Detect which cell encompasses the target text, then output its (X, Y) center coordinate. 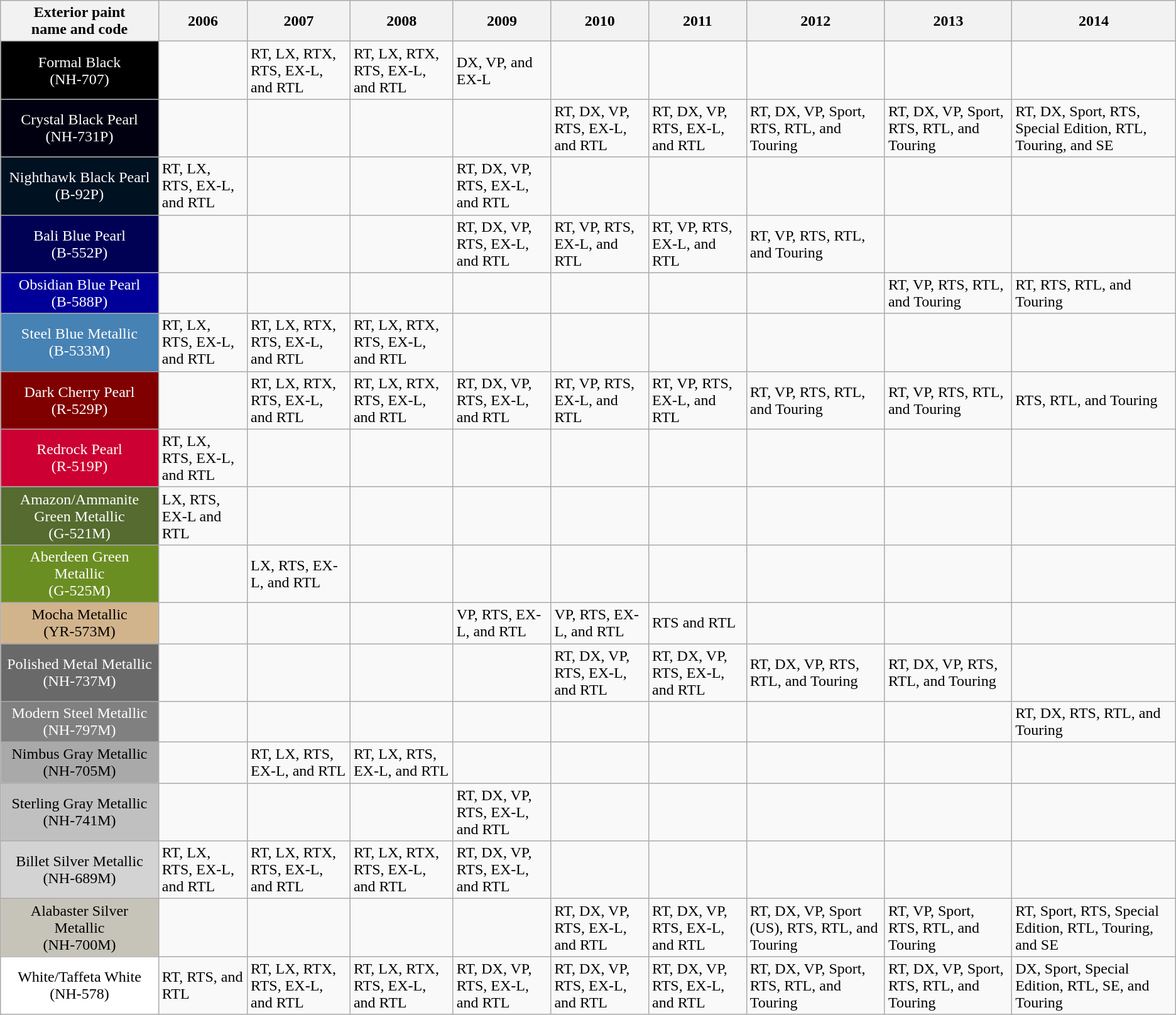
2013 (948, 21)
Obsidian Blue Pearl(B-588P) (79, 293)
2014 (1094, 21)
RTS and RTL (698, 623)
Exterior paintname and code (79, 21)
LX, RTS, EX-L and RTL (202, 516)
Nimbus Gray Metallic(NH-705M) (79, 763)
2010 (600, 21)
2012 (815, 21)
Dark Cherry Pearl(R-529P) (79, 400)
White/Taffeta White(NH-578) (79, 985)
RT, RTS, RTL, and Touring (1094, 293)
Mocha Metallic(YR-573M) (79, 623)
Sterling Gray Metallic(NH-741M) (79, 812)
Modern Steel Metallic(NH-797M) (79, 722)
RT, RTS, and RTL (202, 985)
2008 (401, 21)
Crystal Black Pearl(NH-731P) (79, 128)
RT, DX, Sport, RTS, Special Edition, RTL, Touring, and SE (1094, 128)
Alabaster Silver Metallic(NH-700M) (79, 928)
RT, DX, VP, Sport (US), RTS, RTL, and Touring (815, 928)
Formal Black(NH-707) (79, 70)
2007 (299, 21)
Steel Blue Metallic(B-533M) (79, 342)
Polished Metal Metallic(NH-737M) (79, 672)
Aberdeen Green Metallic(G-525M) (79, 573)
DX, Sport, Special Edition, RTL, SE, and Touring (1094, 985)
DX, VP, and EX-L (502, 70)
Billet Silver Metallic(NH-689M) (79, 870)
2006 (202, 21)
RT, VP, Sport, RTS, RTL, and Touring (948, 928)
2009 (502, 21)
Nighthawk Black Pearl(B-92P) (79, 186)
Redrock Pearl(R-519P) (79, 458)
Bali Blue Pearl(B-552P) (79, 244)
2011 (698, 21)
RTS, RTL, and Touring (1094, 400)
RT, DX, RTS, RTL, and Touring (1094, 722)
RT, Sport, RTS, Special Edition, RTL, Touring, and SE (1094, 928)
LX, RTS, EX-L, and RTL (299, 573)
Amazon/Ammanite Green Metallic(G-521M) (79, 516)
